For the text-containing cell, return its midpoint in [x, y] coordinate format. 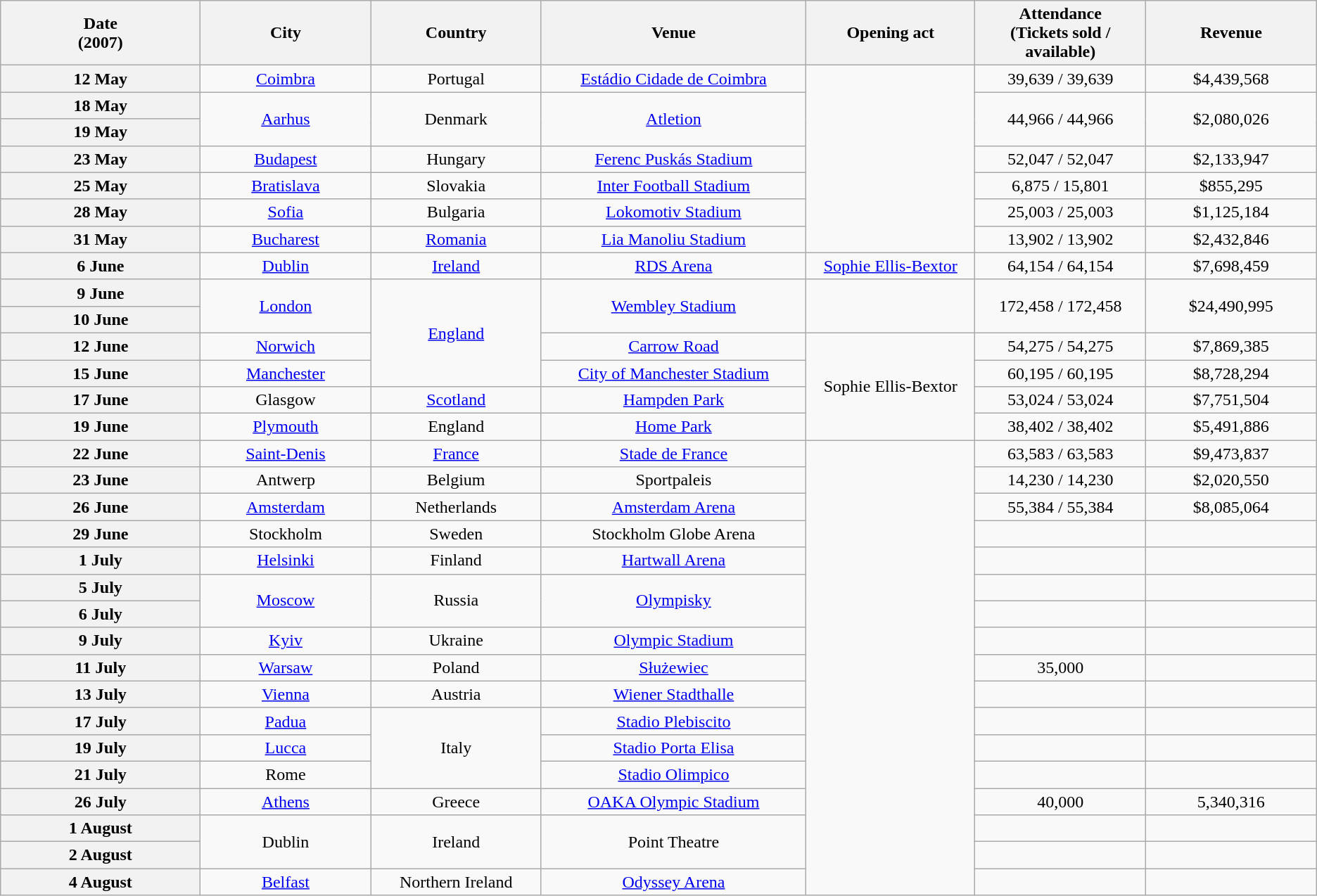
Home Park [673, 427]
38,402 / 38,402 [1061, 427]
4 August [101, 882]
25 May [101, 186]
RDS Arena [673, 266]
18 May [101, 105]
Olympic Stadium [673, 641]
11 July [101, 667]
172,458 / 172,458 [1061, 306]
Point Theatre [673, 842]
Stockholm Globe Arena [673, 534]
$7,698,459 [1231, 266]
$8,085,064 [1231, 507]
Denmark [456, 119]
14,230 / 14,230 [1061, 480]
Wiener Stadthalle [673, 694]
44,966 / 44,966 [1061, 119]
London [286, 306]
Plymouth [286, 427]
Norwich [286, 346]
26 June [101, 507]
Scotland [456, 400]
Austria [456, 694]
Kyiv [286, 641]
21 July [101, 774]
Attendance (Tickets sold / available) [1061, 33]
25,003 / 25,003 [1061, 212]
Olympisky [673, 601]
28 May [101, 212]
Aarhus [286, 119]
52,047 / 52,047 [1061, 159]
City of Manchester Stadium [673, 373]
6 June [101, 266]
26 July [101, 801]
$7,751,504 [1231, 400]
31 May [101, 239]
40,000 [1061, 801]
Amsterdam Arena [673, 507]
19 May [101, 132]
Inter Football Stadium [673, 186]
Sweden [456, 534]
Sportpaleis [673, 480]
12 June [101, 346]
$2,133,947 [1231, 159]
10 June [101, 319]
Wembley Stadium [673, 306]
Portugal [456, 79]
12 May [101, 79]
Budapest [286, 159]
Saint-Denis [286, 454]
29 June [101, 534]
Manchester [286, 373]
9 July [101, 641]
$1,125,184 [1231, 212]
Carrow Road [673, 346]
53,024 / 53,024 [1061, 400]
Antwerp [286, 480]
9 June [101, 293]
13,902 / 13,902 [1061, 239]
Country [456, 33]
Slovakia [456, 186]
17 June [101, 400]
Hartwall Arena [673, 561]
Lokomotiv Stadium [673, 212]
Służewiec [673, 667]
13 July [101, 694]
Stadio Olimpico [673, 774]
Lia Manoliu Stadium [673, 239]
Venue [673, 33]
$855,295 [1231, 186]
$4,439,568 [1231, 79]
Netherlands [456, 507]
Stade de France [673, 454]
Odyssey Arena [673, 882]
19 July [101, 748]
Moscow [286, 601]
Revenue [1231, 33]
Northern Ireland [456, 882]
63,583 / 63,583 [1061, 454]
54,275 / 54,275 [1061, 346]
Ferenc Puskás Stadium [673, 159]
City [286, 33]
Russia [456, 601]
Rome [286, 774]
6 July [101, 614]
Hungary [456, 159]
Greece [456, 801]
6,875 / 15,801 [1061, 186]
Stadio Porta Elisa [673, 748]
1 July [101, 561]
Lucca [286, 748]
55,384 / 55,384 [1061, 507]
Padua [286, 721]
Poland [456, 667]
$24,490,995 [1231, 306]
23 June [101, 480]
Atletion [673, 119]
1 August [101, 828]
Stadio Plebiscito [673, 721]
Date(2007) [101, 33]
$2,432,846 [1231, 239]
Opening act [891, 33]
Ukraine [456, 641]
$2,020,550 [1231, 480]
Bratislava [286, 186]
Amsterdam [286, 507]
$5,491,886 [1231, 427]
19 June [101, 427]
Hampden Park [673, 400]
Athens [286, 801]
17 July [101, 721]
64,154 / 64,154 [1061, 266]
Sofia [286, 212]
$7,869,385 [1231, 346]
Romania [456, 239]
Bulgaria [456, 212]
Bucharest [286, 239]
$2,080,026 [1231, 119]
15 June [101, 373]
Coimbra [286, 79]
35,000 [1061, 667]
60,195 / 60,195 [1061, 373]
5,340,316 [1231, 801]
$8,728,294 [1231, 373]
Finland [456, 561]
Vienna [286, 694]
23 May [101, 159]
Estádio Cidade de Coimbra [673, 79]
2 August [101, 855]
5 July [101, 587]
France [456, 454]
Belgium [456, 480]
Glasgow [286, 400]
Warsaw [286, 667]
OAKA Olympic Stadium [673, 801]
22 June [101, 454]
Stockholm [286, 534]
Belfast [286, 882]
Helsinki [286, 561]
$9,473,837 [1231, 454]
Italy [456, 748]
39,639 / 39,639 [1061, 79]
